Output the (x, y) coordinate of the center of the cell containing the given text.  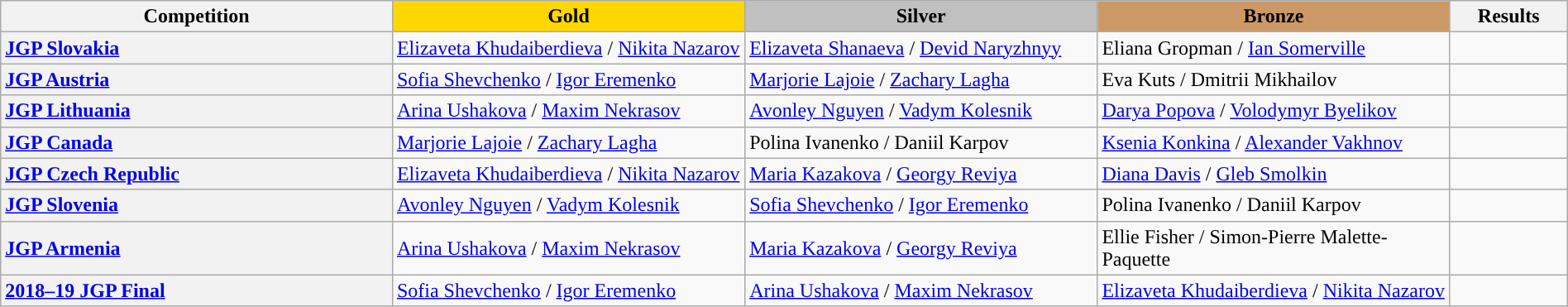
Bronze (1274, 17)
Darya Popova / Volodymyr Byelikov (1274, 111)
Diana Davis / Gleb Smolkin (1274, 174)
Ellie Fisher / Simon-Pierre Malette-Paquette (1274, 248)
Ksenia Konkina / Alexander Vakhnov (1274, 142)
Eliana Gropman / Ian Somerville (1274, 48)
JGP Slovenia (197, 205)
Silver (921, 17)
JGP Czech Republic (197, 174)
JGP Austria (197, 79)
Gold (568, 17)
Competition (197, 17)
Elizaveta Shanaeva / Devid Naryzhnyy (921, 48)
JGP Slovakia (197, 48)
Eva Kuts / Dmitrii Mikhailov (1274, 79)
JGP Armenia (197, 248)
JGP Canada (197, 142)
JGP Lithuania (197, 111)
2018–19 JGP Final (197, 290)
Results (1508, 17)
